Identify which cell holds the provided text, then report its (x, y) central coordinate. 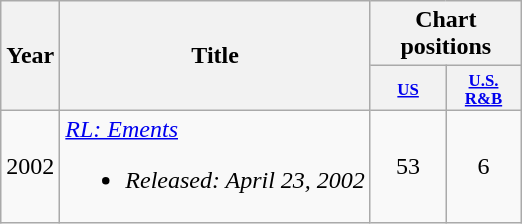
Year (30, 56)
RL: EmentsReleased: April 23, 2002 (216, 166)
Chart positions (446, 34)
6 (484, 166)
2002 (30, 166)
US (408, 88)
Title (216, 56)
53 (408, 166)
U.S. R&B (484, 88)
